From the cell containing the given text, extract its center point as (x, y) coordinate. 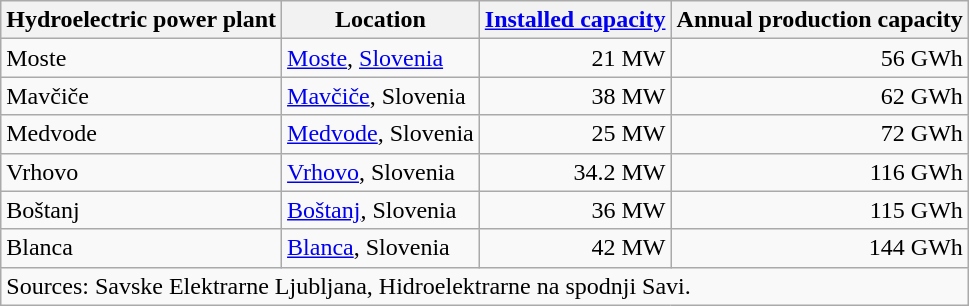
Boštanj, Slovenia (381, 210)
Location (381, 20)
Blanca, Slovenia (381, 248)
21 MW (575, 58)
56 GWh (820, 58)
25 MW (575, 134)
Mavčiče, Slovenia (381, 96)
Blanca (142, 248)
72 GWh (820, 134)
Vrhovo (142, 172)
34.2 MW (575, 172)
Annual production capacity (820, 20)
Boštanj (142, 210)
38 MW (575, 96)
Vrhovo, Slovenia (381, 172)
Moste, Slovenia (381, 58)
Moste (142, 58)
Medvode, Slovenia (381, 134)
Mavčiče (142, 96)
Installed capacity (575, 20)
144 GWh (820, 248)
Sources: Savske Elektrarne Ljubljana, Hidroelektrarne na spodnji Savi. (485, 286)
62 GWh (820, 96)
42 MW (575, 248)
115 GWh (820, 210)
116 GWh (820, 172)
36 MW (575, 210)
Medvode (142, 134)
Hydroelectric power plant (142, 20)
